For the text-containing cell, return its midpoint in [x, y] coordinate format. 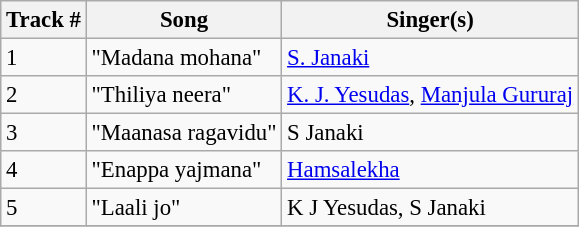
Song [184, 20]
"Thiliya neera" [184, 95]
"Enappa yajmana" [184, 170]
S Janaki [430, 133]
K. J. Yesudas, Manjula Gururaj [430, 95]
S. Janaki [430, 58]
4 [44, 170]
K J Yesudas, S Janaki [430, 208]
Singer(s) [430, 20]
"Madana mohana" [184, 58]
5 [44, 208]
"Laali jo" [184, 208]
"Maanasa ragavidu" [184, 133]
Hamsalekha [430, 170]
Track # [44, 20]
2 [44, 95]
3 [44, 133]
1 [44, 58]
